Detect which cell encompasses the target text, then output its (x, y) center coordinate. 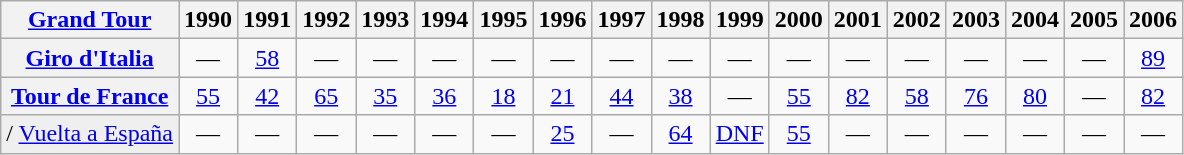
2005 (1094, 20)
2004 (1034, 20)
Tour de France (90, 96)
/ Vuelta a España (90, 134)
64 (680, 134)
44 (622, 96)
21 (562, 96)
89 (1154, 58)
1991 (268, 20)
1998 (680, 20)
Giro d'Italia (90, 58)
25 (562, 134)
36 (444, 96)
35 (386, 96)
DNF (740, 134)
1995 (504, 20)
2002 (916, 20)
2006 (1154, 20)
2003 (976, 20)
2001 (858, 20)
80 (1034, 96)
Grand Tour (90, 20)
1992 (326, 20)
76 (976, 96)
2000 (798, 20)
1996 (562, 20)
65 (326, 96)
1999 (740, 20)
38 (680, 96)
1997 (622, 20)
42 (268, 96)
1993 (386, 20)
1990 (208, 20)
1994 (444, 20)
18 (504, 96)
